Locate the cell with the specified text and output its (X, Y) center coordinate. 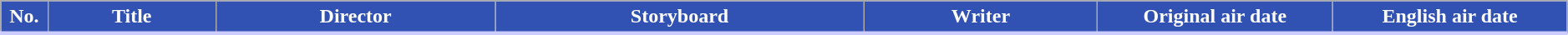
Storyboard (680, 17)
Original air date (1215, 17)
English air date (1450, 17)
Director (356, 17)
Title (132, 17)
Writer (981, 17)
No. (24, 17)
